From the cell containing the given text, extract its center point as [x, y] coordinate. 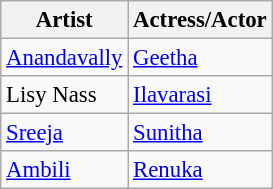
Sreeja [64, 133]
Renuka [200, 170]
Artist [64, 20]
Ambili [64, 170]
Ilavarasi [200, 95]
Geetha [200, 58]
Sunitha [200, 133]
Anandavally [64, 58]
Actress/Actor [200, 20]
Lisy Nass [64, 95]
